For the text-containing cell, return its midpoint in [x, y] coordinate format. 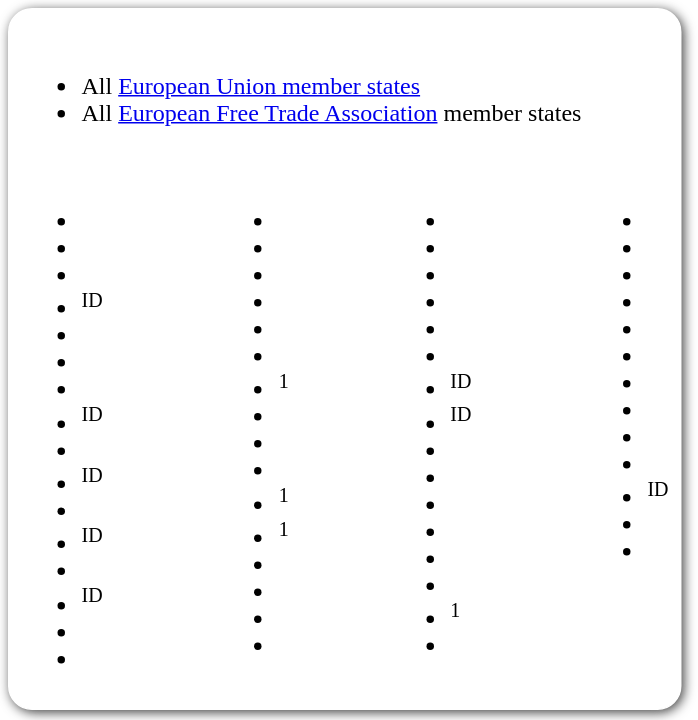
111 [302, 426]
IDIDIDIDID [117, 426]
IDID1 [486, 426]
ID [628, 426]
All European Union member states All European Free Trade Association member states [302, 86]
